Locate the cell with the specified text and output its [x, y] center coordinate. 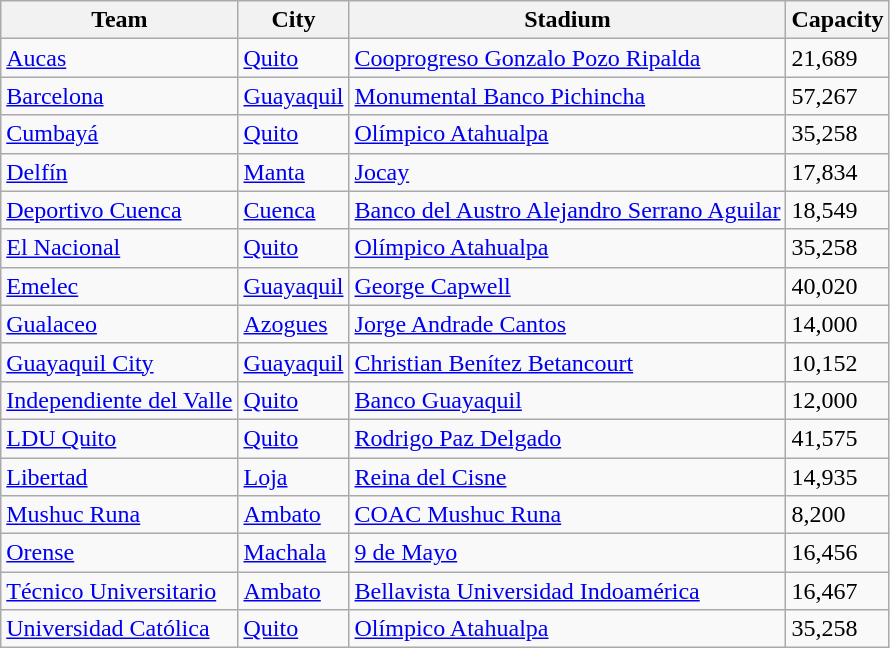
COAC Mushuc Runa [568, 515]
Deportivo Cuenca [120, 210]
Mushuc Runa [120, 515]
Jocay [568, 172]
14,000 [838, 324]
12,000 [838, 400]
16,467 [838, 591]
Barcelona [120, 96]
LDU Quito [120, 438]
14,935 [838, 477]
Loja [294, 477]
Gualaceo [120, 324]
Emelec [120, 286]
8,200 [838, 515]
16,456 [838, 553]
Azogues [294, 324]
Banco del Austro Alejandro Serrano Aguilar [568, 210]
Cooprogreso Gonzalo Pozo Ripalda [568, 58]
17,834 [838, 172]
George Capwell [568, 286]
Orense [120, 553]
Bellavista Universidad Indoamérica [568, 591]
Stadium [568, 20]
Técnico Universitario [120, 591]
21,689 [838, 58]
10,152 [838, 362]
Libertad [120, 477]
Universidad Católica [120, 629]
City [294, 20]
18,549 [838, 210]
El Nacional [120, 248]
Cumbayá [120, 134]
Manta [294, 172]
Capacity [838, 20]
Team [120, 20]
Independiente del Valle [120, 400]
Aucas [120, 58]
Jorge Andrade Cantos [568, 324]
Machala [294, 553]
9 de Mayo [568, 553]
Delfín [120, 172]
57,267 [838, 96]
Banco Guayaquil [568, 400]
Monumental Banco Pichincha [568, 96]
41,575 [838, 438]
40,020 [838, 286]
Christian Benítez Betancourt [568, 362]
Guayaquil City [120, 362]
Reina del Cisne [568, 477]
Cuenca [294, 210]
Rodrigo Paz Delgado [568, 438]
